Pinpoint the cell where the given text exists, returning its (x, y) midpoint coordinate. 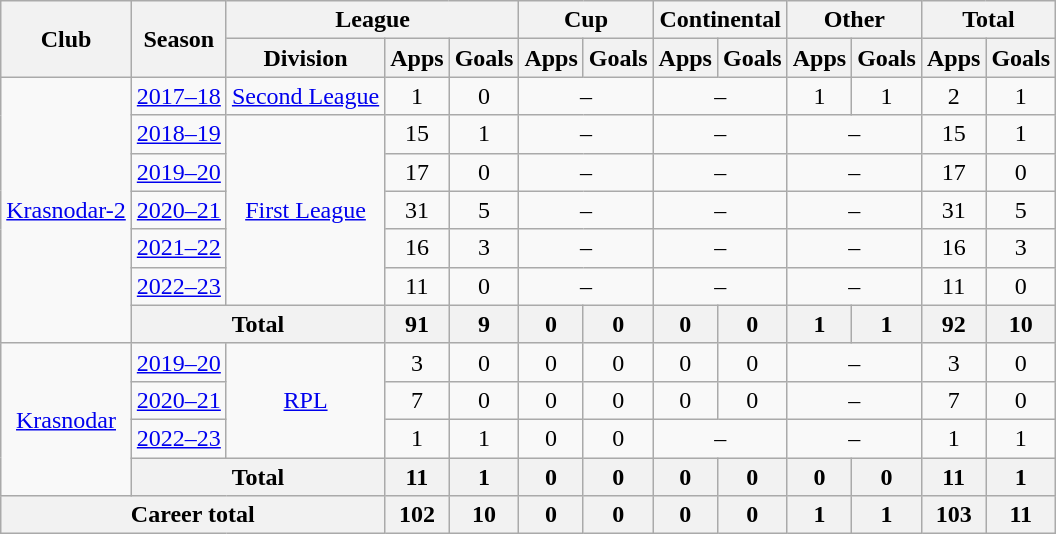
2 (953, 96)
2018–19 (178, 134)
92 (953, 324)
Krasnodar-2 (66, 210)
2017–18 (178, 96)
Season (178, 39)
Krasnodar (66, 419)
Second League (305, 96)
Club (66, 39)
102 (417, 515)
RPL (305, 400)
9 (484, 324)
Division (305, 58)
First League (305, 210)
2021–22 (178, 248)
League (372, 20)
91 (417, 324)
Cup (586, 20)
Career total (193, 515)
Continental (720, 20)
103 (953, 515)
Other (854, 20)
